Determine the (X, Y) coordinate at the center of the cell enclosing the given text.  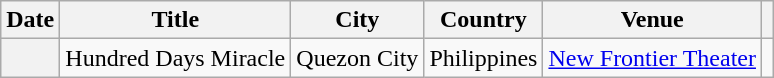
Title (176, 20)
Hundred Days Miracle (176, 58)
New Frontier Theater (652, 58)
Philippines (484, 58)
City (358, 20)
Date (30, 20)
Quezon City (358, 58)
Country (484, 20)
Venue (652, 20)
